Scan for the cell matching the given text and deliver its (X, Y) coordinate at center. 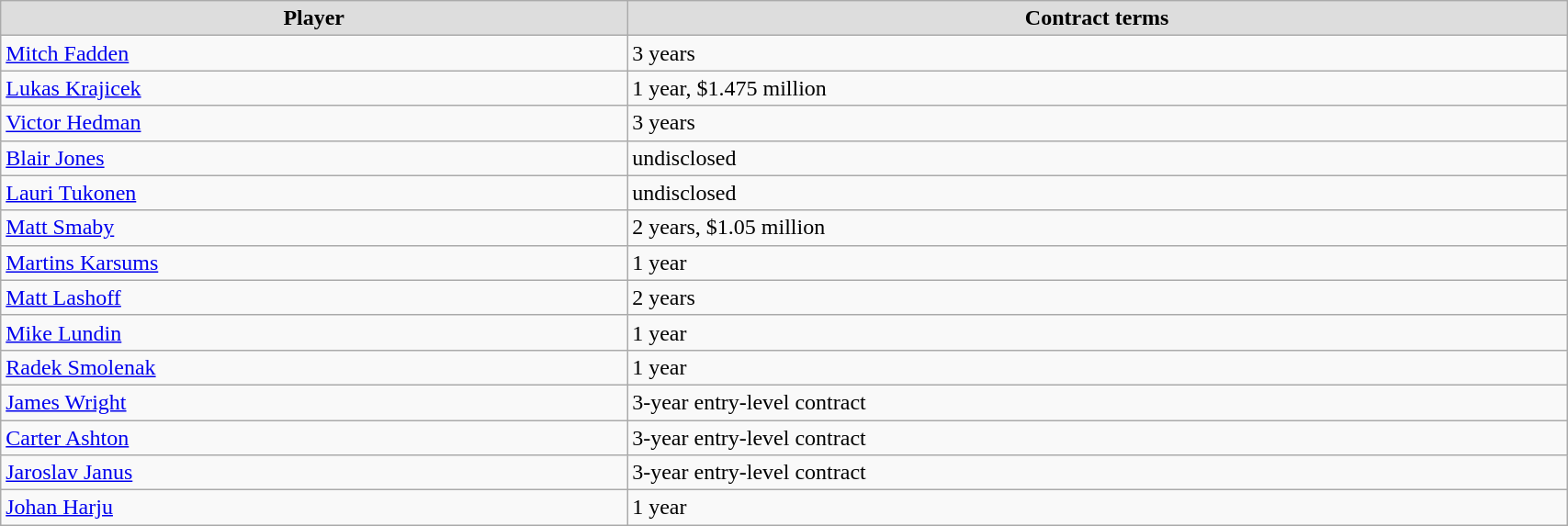
Johan Harju (314, 508)
Mitch Fadden (314, 53)
Contract terms (1097, 18)
Mike Lundin (314, 332)
Lauri Tukonen (314, 193)
2 years, $1.05 million (1097, 228)
Player (314, 18)
Jaroslav Janus (314, 473)
Matt Smaby (314, 228)
Radek Smolenak (314, 367)
Martins Karsums (314, 263)
Carter Ashton (314, 438)
Matt Lashoff (314, 297)
James Wright (314, 402)
Lukas Krajicek (314, 88)
2 years (1097, 297)
Blair Jones (314, 158)
1 year, $1.475 million (1097, 88)
Victor Hedman (314, 123)
